Scan for the cell matching the given text and deliver its [x, y] coordinate at center. 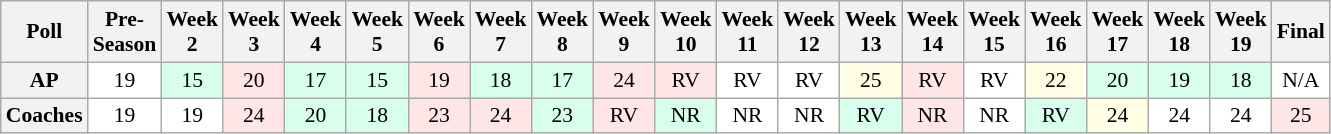
Week17 [1118, 32]
AP [44, 80]
Week16 [1056, 32]
Coaches [44, 116]
Week18 [1179, 32]
Week12 [809, 32]
Week19 [1241, 32]
22 [1056, 80]
Week10 [686, 32]
Pre-Season [125, 32]
Week14 [933, 32]
Week5 [377, 32]
Week15 [994, 32]
Week13 [871, 32]
Week6 [439, 32]
Week4 [316, 32]
Week9 [624, 32]
Poll [44, 32]
Week11 [748, 32]
N/A [1301, 80]
Week8 [562, 32]
Week7 [501, 32]
Week2 [192, 32]
Final [1301, 32]
Week3 [254, 32]
